For the text-containing cell, return its midpoint in (x, y) coordinate format. 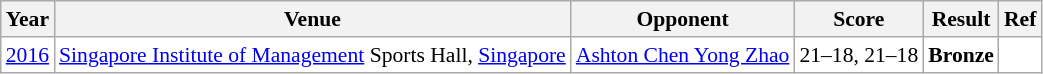
Singapore Institute of Management Sports Hall, Singapore (312, 55)
Opponent (683, 19)
Ashton Chen Yong Zhao (683, 55)
Score (858, 19)
Year (28, 19)
21–18, 21–18 (858, 55)
Ref (1020, 19)
2016 (28, 55)
Bronze (961, 55)
Result (961, 19)
Venue (312, 19)
